From the cell containing the given text, extract its center point as [X, Y] coordinate. 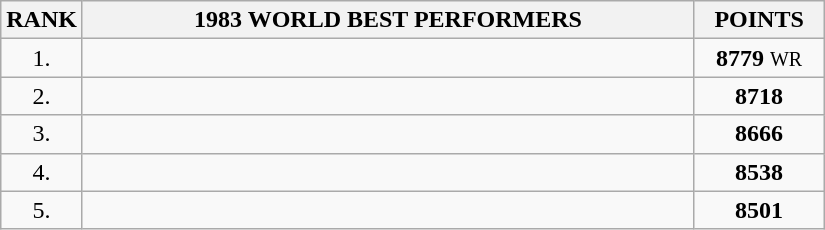
1. [42, 58]
RANK [42, 20]
8501 [760, 210]
4. [42, 172]
3. [42, 134]
POINTS [760, 20]
8779 WR [760, 58]
8538 [760, 172]
2. [42, 96]
8666 [760, 134]
1983 WORLD BEST PERFORMERS [388, 20]
8718 [760, 96]
5. [42, 210]
